Identify which cell holds the provided text, then report its [x, y] central coordinate. 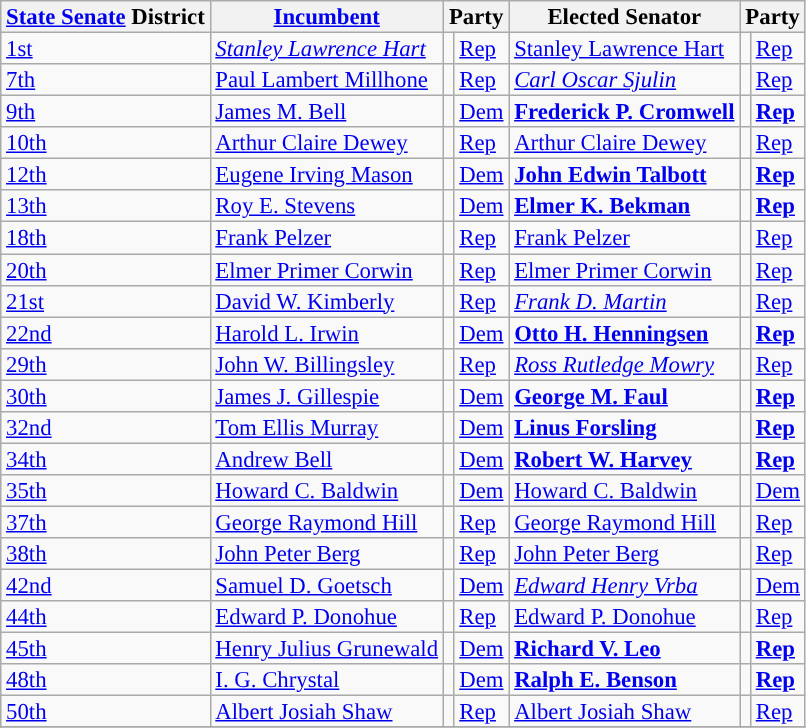
Elmer K. Bekman [624, 206]
30th [106, 396]
John W. Billingsley [326, 364]
John Edwin Talbott [624, 175]
George M. Faul [624, 396]
Harold L. Irwin [326, 333]
Ralph E. Benson [624, 680]
James M. Bell [326, 112]
22nd [106, 333]
Frederick P. Cromwell [624, 112]
David W. Kimberly [326, 301]
45th [106, 649]
James J. Gillespie [326, 396]
20th [106, 270]
Frank D. Martin [624, 301]
35th [106, 491]
29th [106, 364]
Samuel D. Goetsch [326, 586]
State Senate District [106, 17]
44th [106, 617]
13th [106, 206]
9th [106, 112]
Edward Henry Vrba [624, 586]
Roy E. Stevens [326, 206]
12th [106, 175]
32nd [106, 428]
Linus Forsling [624, 428]
50th [106, 712]
Eugene Irving Mason [326, 175]
Incumbent [326, 17]
48th [106, 680]
21st [106, 301]
Elected Senator [624, 17]
Andrew Bell [326, 459]
34th [106, 459]
Tom Ellis Murray [326, 428]
Robert W. Harvey [624, 459]
Henry Julius Grunewald [326, 649]
10th [106, 143]
18th [106, 238]
Carl Oscar Sjulin [624, 80]
42nd [106, 586]
I. G. Chrystal [326, 680]
1st [106, 49]
Otto H. Henningsen [624, 333]
Richard V. Leo [624, 649]
7th [106, 80]
Paul Lambert Millhone [326, 80]
37th [106, 522]
38th [106, 554]
Ross Rutledge Mowry [624, 364]
